Return the (x, y) coordinate for the center point of the cell that contains the specified text.  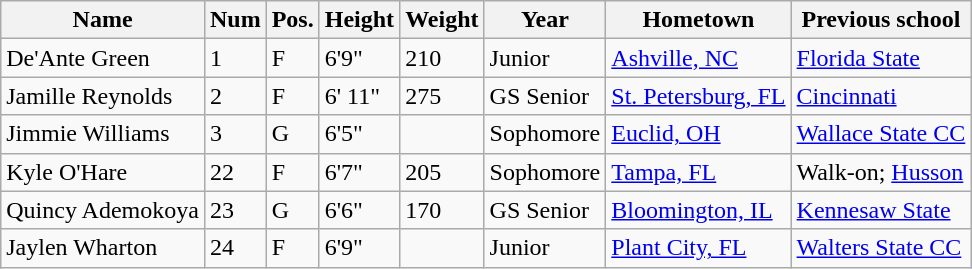
Previous school (881, 20)
2 (235, 96)
6'6" (359, 210)
St. Petersburg, FL (698, 96)
Tampa, FL (698, 172)
205 (442, 172)
Jimmie Williams (103, 134)
Quincy Ademokoya (103, 210)
Wallace State CC (881, 134)
6'7" (359, 172)
6'5" (359, 134)
Kennesaw State (881, 210)
3 (235, 134)
Height (359, 20)
Name (103, 20)
275 (442, 96)
Florida State (881, 58)
Jaylen Wharton (103, 248)
22 (235, 172)
Bloomington, IL (698, 210)
Weight (442, 20)
23 (235, 210)
170 (442, 210)
Jamille Reynolds (103, 96)
Num (235, 20)
24 (235, 248)
Year (545, 20)
Ashville, NC (698, 58)
Pos. (292, 20)
De'Ante Green (103, 58)
Kyle O'Hare (103, 172)
210 (442, 58)
Walk-on; Husson (881, 172)
Walters State CC (881, 248)
1 (235, 58)
6' 11" (359, 96)
Euclid, OH (698, 134)
Hometown (698, 20)
Cincinnati (881, 96)
Plant City, FL (698, 248)
